Capture the cell that displays the provided text and extract its (X, Y) central coordinate. 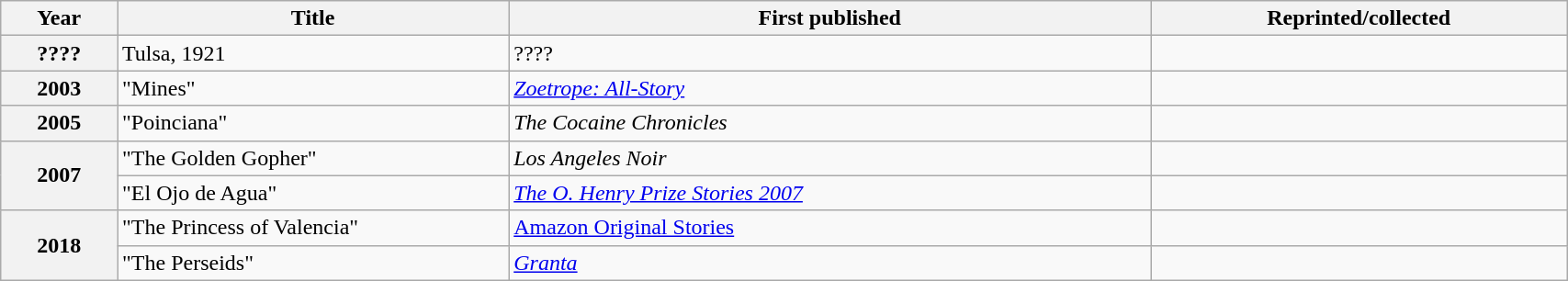
2007 (59, 175)
"Mines" (313, 88)
The O. Henry Prize Stories 2007 (830, 193)
"El Ojo de Agua" (313, 193)
2018 (59, 245)
Tulsa, 1921 (313, 53)
Title (313, 18)
The Cocaine Chronicles (830, 123)
Year (59, 18)
Granta (830, 263)
"Poinciana" (313, 123)
2005 (59, 123)
First published (830, 18)
"The Golden Gopher" (313, 158)
Zoetrope: All-Story (830, 88)
"The Perseids" (313, 263)
2003 (59, 88)
"The Princess of Valencia" (313, 228)
Los Angeles Noir (830, 158)
Amazon Original Stories (830, 228)
Reprinted/collected (1359, 18)
